Return the [X, Y] coordinate for the center point of the cell that contains the specified text.  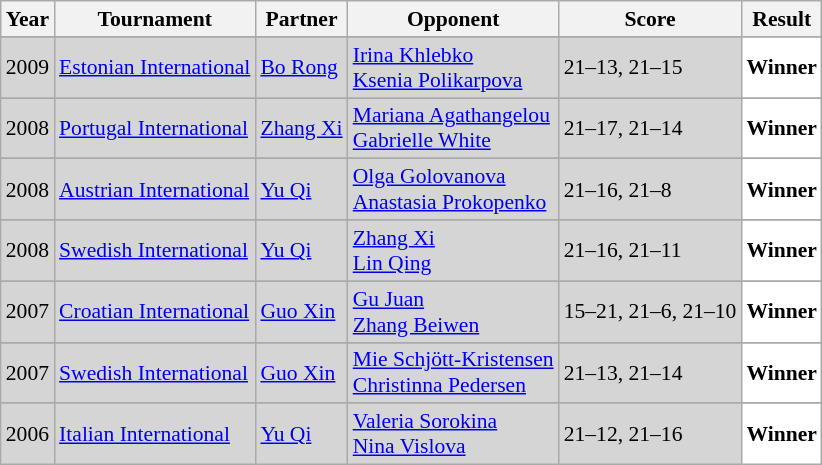
2009 [28, 68]
Score [650, 19]
21–13, 21–15 [650, 68]
Zhang Xi Lin Qing [454, 250]
21–16, 21–11 [650, 250]
Croatian International [154, 312]
Irina Khlebko Ksenia Polikarpova [454, 68]
Gu Juan Zhang Beiwen [454, 312]
Zhang Xi [301, 128]
Tournament [154, 19]
Portugal International [154, 128]
Opponent [454, 19]
Partner [301, 19]
Austrian International [154, 190]
Bo Rong [301, 68]
Valeria Sorokina Nina Vislova [454, 434]
Estonian International [154, 68]
Olga Golovanova Anastasia Prokopenko [454, 190]
15–21, 21–6, 21–10 [650, 312]
2006 [28, 434]
21–12, 21–16 [650, 434]
Year [28, 19]
Mariana Agathangelou Gabrielle White [454, 128]
Italian International [154, 434]
21–17, 21–14 [650, 128]
Result [782, 19]
21–13, 21–14 [650, 372]
21–16, 21–8 [650, 190]
Mie Schjött-Kristensen Christinna Pedersen [454, 372]
